Provide the [X, Y] coordinate of the cell's center where the given text is located.  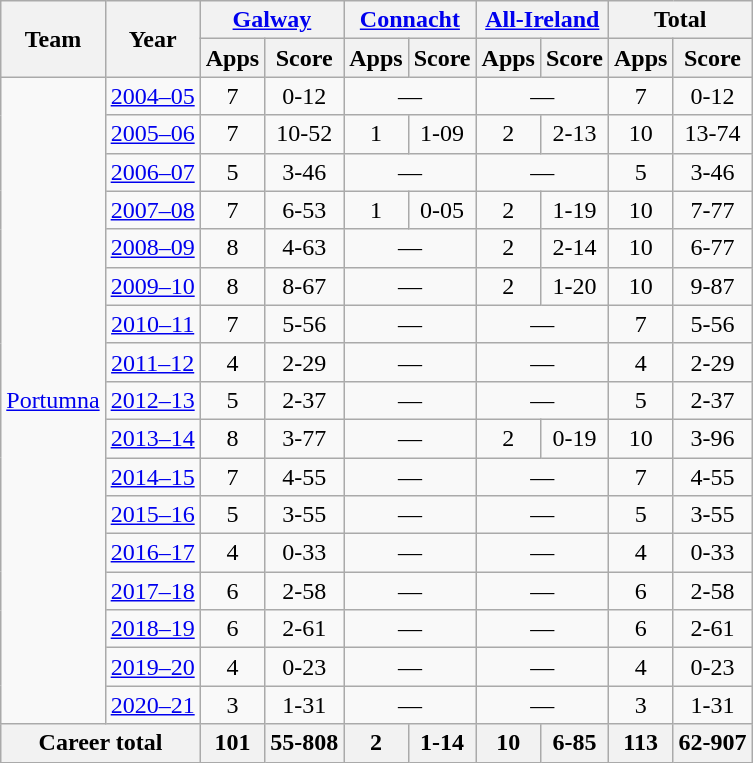
0-19 [574, 438]
2012–13 [152, 400]
10-52 [304, 134]
3-77 [304, 438]
Career total [100, 743]
2014–15 [152, 477]
2011–12 [152, 362]
1-14 [442, 743]
13-74 [712, 134]
6-53 [304, 210]
2-14 [574, 248]
1-20 [574, 286]
2005–06 [152, 134]
2019–20 [152, 667]
Portumna [53, 400]
62-907 [712, 743]
2007–08 [152, 210]
2016–17 [152, 553]
8-67 [304, 286]
4-63 [304, 248]
2018–19 [152, 629]
Connacht [410, 20]
2015–16 [152, 515]
55-808 [304, 743]
7-77 [712, 210]
Galway [272, 20]
2008–09 [152, 248]
1-09 [442, 134]
6-77 [712, 248]
2009–10 [152, 286]
113 [640, 743]
2013–14 [152, 438]
2017–18 [152, 591]
Team [53, 39]
2004–05 [152, 96]
2-13 [574, 134]
3-96 [712, 438]
9-87 [712, 286]
2020–21 [152, 705]
Total [680, 20]
1-19 [574, 210]
0-05 [442, 210]
6-85 [574, 743]
All-Ireland [542, 20]
101 [232, 743]
2010–11 [152, 324]
Year [152, 39]
2006–07 [152, 172]
